Determine the (x, y) coordinate at the center of the cell enclosing the given text.  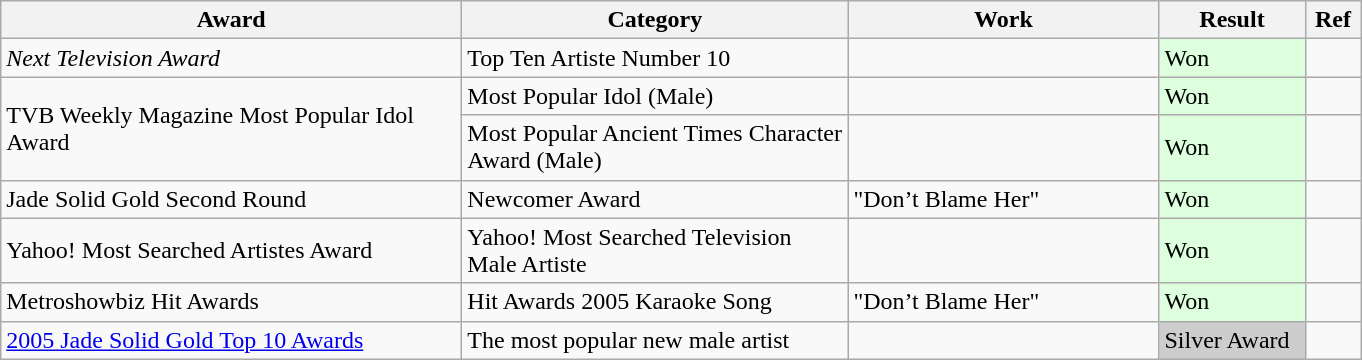
Top Ten Artiste Number 10 (655, 58)
Silver Award (1232, 340)
Hit Awards 2005 Karaoke Song (655, 302)
Yahoo! Most Searched Television Male Artiste (655, 250)
Newcomer Award (655, 199)
2005 Jade Solid Gold Top 10 Awards (232, 340)
Award (232, 20)
Jade Solid Gold Second Round (232, 199)
The most popular new male artist (655, 340)
Next Television Award (232, 58)
Most Popular Ancient Times Character Award (Male) (655, 148)
Ref (1333, 20)
Metroshowbiz Hit Awards (232, 302)
Most Popular Idol (Male) (655, 96)
Yahoo! Most Searched Artistes Award (232, 250)
TVB Weekly Magazine Most Popular Idol Award (232, 128)
Category (655, 20)
Result (1232, 20)
Work (1004, 20)
